Find where the given text appears and provide that cell's center as (X, Y) coordinate. 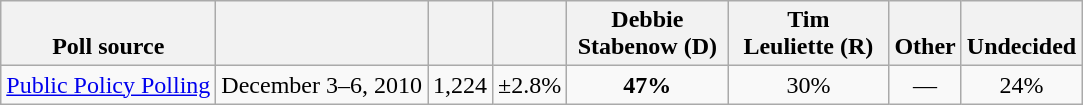
TimLeuliette (R) (808, 34)
24% (1021, 85)
Public Policy Polling (108, 85)
Other (925, 34)
47% (648, 85)
1,224 (460, 85)
— (925, 85)
±2.8% (530, 85)
Poll source (108, 34)
30% (808, 85)
Undecided (1021, 34)
DebbieStabenow (D) (648, 34)
December 3–6, 2010 (322, 85)
